Return the [x, y] coordinate for the center point of the cell that contains the specified text.  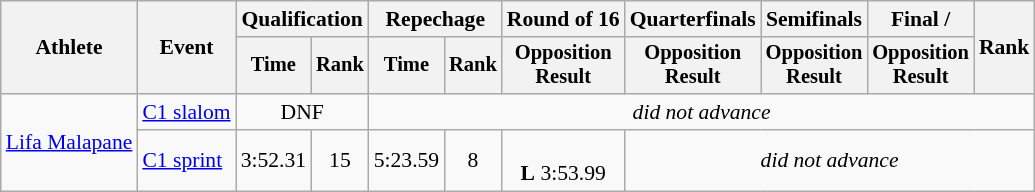
Repechage [436, 19]
8 [473, 160]
Lifa Malapane [70, 142]
C1 slalom [186, 112]
Qualification [302, 19]
3:52.31 [274, 160]
Event [186, 48]
15 [340, 160]
L 3:53.99 [564, 160]
Round of 16 [564, 19]
DNF [302, 112]
Quarterfinals [693, 19]
C1 sprint [186, 160]
5:23.59 [406, 160]
Final / [920, 19]
Semifinals [814, 19]
Athlete [70, 48]
